Return [X, Y] of the center of cell containing provided text 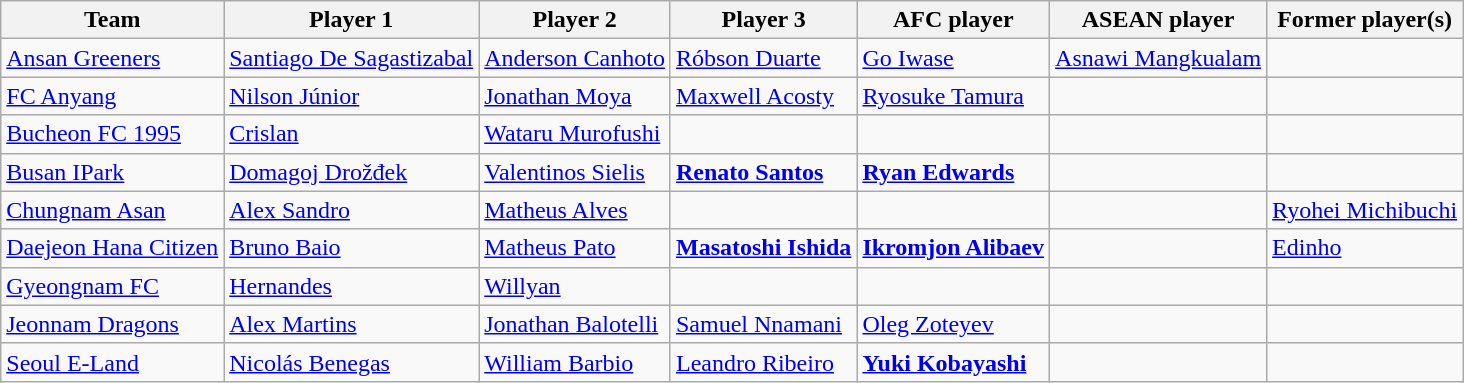
Anderson Canhoto [575, 58]
Hernandes [352, 286]
Gyeongnam FC [112, 286]
Crislan [352, 134]
ASEAN player [1158, 20]
Chungnam Asan [112, 210]
Alex Martins [352, 324]
William Barbio [575, 362]
Matheus Pato [575, 248]
Valentinos Sielis [575, 172]
AFC player [954, 20]
Jonathan Balotelli [575, 324]
Samuel Nnamani [763, 324]
Jeonnam Dragons [112, 324]
Player 2 [575, 20]
Busan IPark [112, 172]
Alex Sandro [352, 210]
Jonathan Moya [575, 96]
Edinho [1365, 248]
Masatoshi Ishida [763, 248]
Asnawi Mangkualam [1158, 58]
Domagoj Drožđek [352, 172]
Wataru Murofushi [575, 134]
Bucheon FC 1995 [112, 134]
Nilson Júnior [352, 96]
Ryosuke Tamura [954, 96]
Yuki Kobayashi [954, 362]
Willyan [575, 286]
Seoul E-Land [112, 362]
Róbson Duarte [763, 58]
Player 3 [763, 20]
Team [112, 20]
Renato Santos [763, 172]
Player 1 [352, 20]
Daejeon Hana Citizen [112, 248]
Go Iwase [954, 58]
Ryohei Michibuchi [1365, 210]
Former player(s) [1365, 20]
Ikromjon Alibaev [954, 248]
Nicolás Benegas [352, 362]
Santiago De Sagastizabal [352, 58]
Ryan Edwards [954, 172]
Leandro Ribeiro [763, 362]
FC Anyang [112, 96]
Ansan Greeners [112, 58]
Maxwell Acosty [763, 96]
Matheus Alves [575, 210]
Oleg Zoteyev [954, 324]
Bruno Baio [352, 248]
